Provide the [x, y] coordinate of the cell's center where the given text is located.  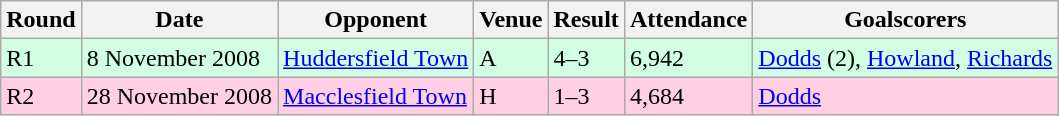
Macclesfield Town [376, 96]
1–3 [586, 96]
Dodds (2), Howland, Richards [906, 58]
Dodds [906, 96]
Huddersfield Town [376, 58]
4–3 [586, 58]
Attendance [688, 20]
Date [179, 20]
Opponent [376, 20]
Round [41, 20]
28 November 2008 [179, 96]
H [511, 96]
4,684 [688, 96]
Goalscorers [906, 20]
A [511, 58]
R1 [41, 58]
R2 [41, 96]
6,942 [688, 58]
8 November 2008 [179, 58]
Venue [511, 20]
Result [586, 20]
